Detect which cell encompasses the target text, then output its [x, y] center coordinate. 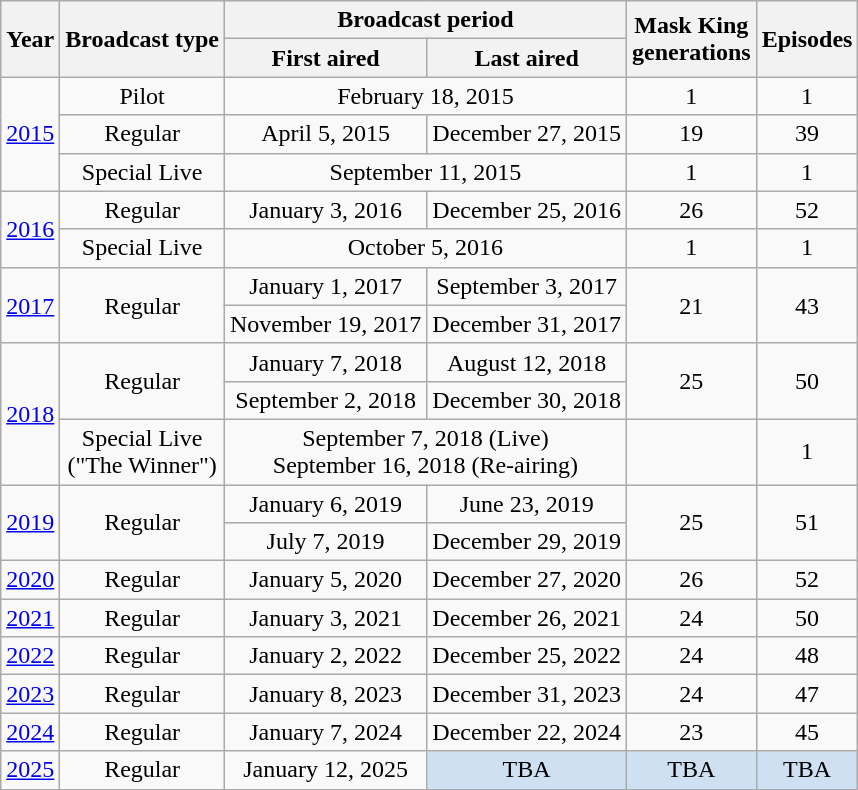
2024 [30, 732]
January 8, 2023 [325, 694]
December 29, 2019 [527, 542]
June 23, 2019 [527, 503]
January 2, 2022 [325, 656]
August 12, 2018 [527, 362]
2017 [30, 305]
September 2, 2018 [325, 400]
Mask Kinggenerations [691, 39]
January 7, 2018 [325, 362]
December 31, 2017 [527, 324]
November 19, 2017 [325, 324]
2020 [30, 580]
Pilot [142, 96]
2018 [30, 414]
January 7, 2024 [325, 732]
December 25, 2022 [527, 656]
48 [807, 656]
September 7, 2018 (Live)September 16, 2018 (Re-airing) [425, 452]
23 [691, 732]
First aired [325, 58]
December 27, 2015 [527, 134]
2019 [30, 522]
December 30, 2018 [527, 400]
2025 [30, 770]
July 7, 2019 [325, 542]
December 31, 2023 [527, 694]
Episodes [807, 39]
2022 [30, 656]
2015 [30, 134]
51 [807, 522]
21 [691, 305]
2016 [30, 229]
45 [807, 732]
October 5, 2016 [425, 248]
February 18, 2015 [425, 96]
19 [691, 134]
Last aired [527, 58]
43 [807, 305]
Broadcast period [425, 20]
39 [807, 134]
December 25, 2016 [527, 210]
47 [807, 694]
2023 [30, 694]
September 11, 2015 [425, 172]
April 5, 2015 [325, 134]
December 26, 2021 [527, 618]
January 6, 2019 [325, 503]
January 3, 2016 [325, 210]
January 5, 2020 [325, 580]
December 27, 2020 [527, 580]
September 3, 2017 [527, 286]
December 22, 2024 [527, 732]
January 1, 2017 [325, 286]
Year [30, 39]
2021 [30, 618]
January 3, 2021 [325, 618]
Broadcast type [142, 39]
January 12, 2025 [325, 770]
Special Live("The Winner") [142, 452]
